Locate the cell with the specified text and output its (X, Y) center coordinate. 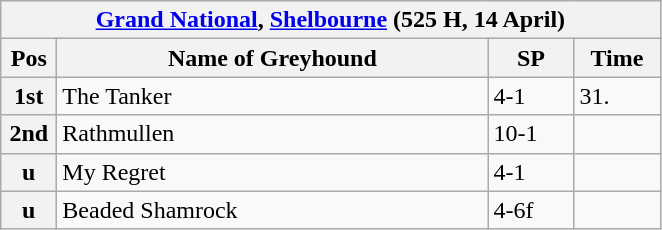
Name of Greyhound (272, 58)
10-1 (531, 134)
The Tanker (272, 96)
SP (531, 58)
Grand National, Shelbourne (525 H, 14 April) (330, 20)
4-6f (531, 210)
Rathmullen (272, 134)
Pos (29, 58)
Time (617, 58)
1st (29, 96)
Beaded Shamrock (272, 210)
My Regret (272, 172)
31. (617, 96)
2nd (29, 134)
